Find where the given text appears and provide that cell's center as [x, y] coordinate. 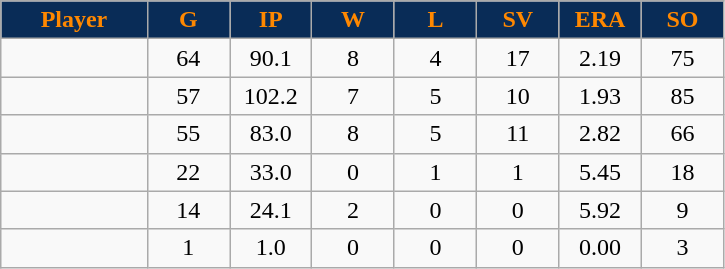
90.1 [271, 58]
33.0 [271, 172]
83.0 [271, 134]
11 [518, 134]
2.82 [600, 134]
57 [188, 96]
5.92 [600, 210]
1.0 [271, 248]
0.00 [600, 248]
3 [682, 248]
W [353, 20]
IP [271, 20]
102.2 [271, 96]
4 [435, 58]
9 [682, 210]
17 [518, 58]
2.19 [600, 58]
10 [518, 96]
14 [188, 210]
75 [682, 58]
2 [353, 210]
24.1 [271, 210]
7 [353, 96]
85 [682, 96]
SO [682, 20]
L [435, 20]
18 [682, 172]
55 [188, 134]
G [188, 20]
ERA [600, 20]
SV [518, 20]
1.93 [600, 96]
66 [682, 134]
Player [74, 20]
64 [188, 58]
5.45 [600, 172]
22 [188, 172]
